Determine the (X, Y) coordinate at the center of the cell enclosing the given text.  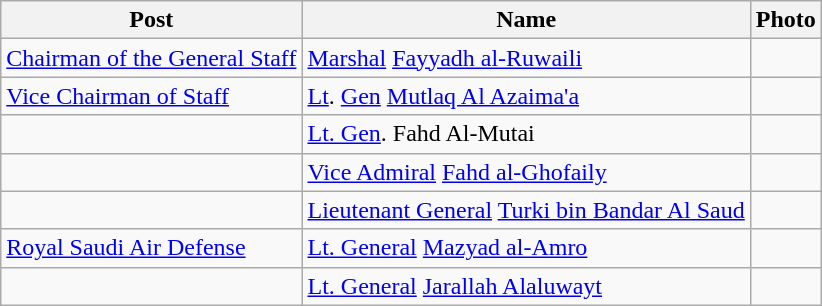
Lieutenant General Turki bin Bandar Al Saud (526, 210)
Post (152, 20)
Vice Admiral Fahd al-Ghofaily (526, 172)
Chairman of the General Staff (152, 58)
Lt. Gen. Fahd Al-Mutai (526, 134)
Lt. General Mazyad al-Amro (526, 248)
Photo (786, 20)
Marshal Fayyadh al-Ruwaili (526, 58)
Name (526, 20)
Lt. General Jarallah Alaluwayt (526, 286)
Lt. Gen Mutlaq Al Azaima'a (526, 96)
Vice Chairman of Staff (152, 96)
Royal Saudi Air Defense (152, 248)
